From the cell containing the given text, extract its center point as (X, Y) coordinate. 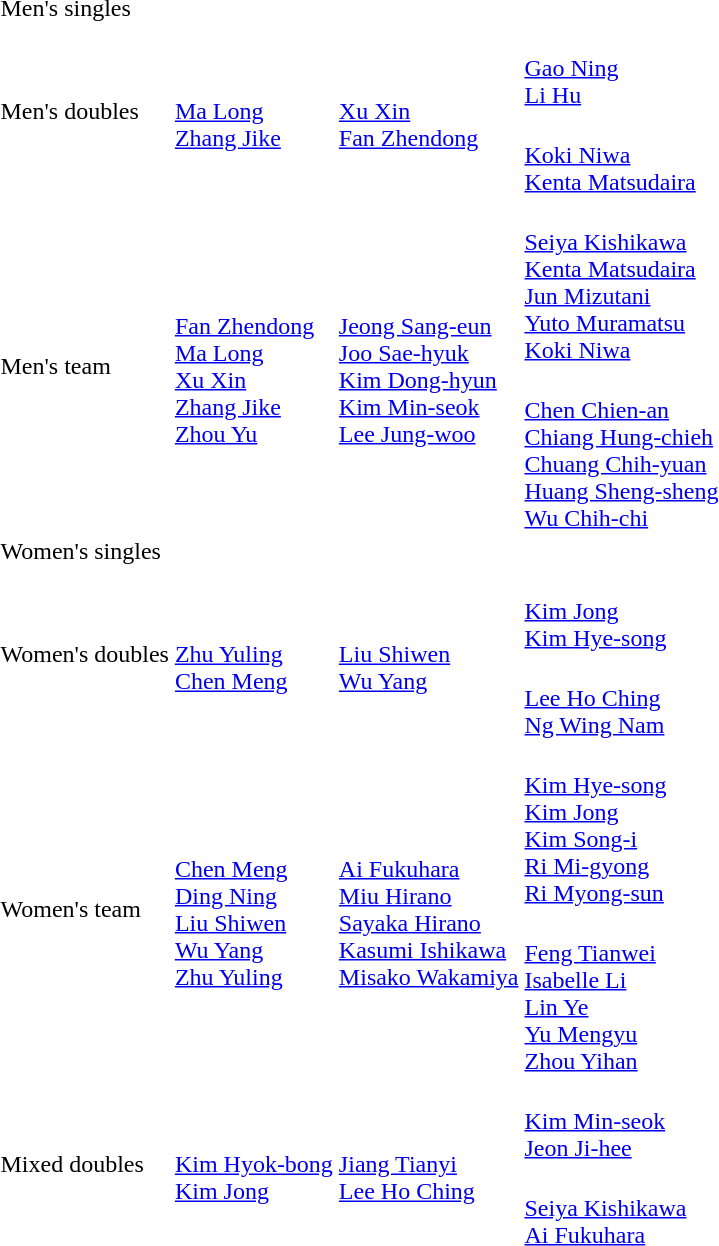
Zhu YulingChen Meng (254, 654)
Xu XinFan Zhendong (428, 112)
Jeong Sang-eunJoo Sae-hyukKim Dong-hyunKim Min-seokLee Jung-woo (428, 366)
Chen MengDing NingLiu ShiwenWu YangZhu Yuling (254, 910)
Ma LongZhang Jike (254, 112)
Fan ZhendongMa LongXu XinZhang JikeZhou Yu (254, 366)
Ai FukuharaMiu HiranoSayaka HiranoKasumi IshikawaMisako Wakamiya (428, 910)
Liu ShiwenWu Yang (428, 654)
